For the text-containing cell, return its midpoint in (X, Y) coordinate format. 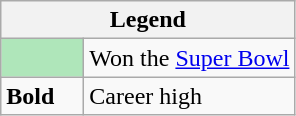
Career high (190, 96)
Legend (148, 20)
Bold (42, 96)
Won the Super Bowl (190, 58)
